Capture the cell that displays the provided text and extract its [X, Y] central coordinate. 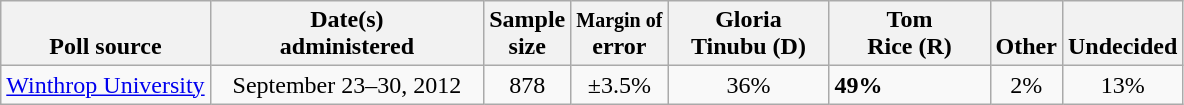
Winthrop University [106, 85]
±3.5% [620, 85]
Samplesize [528, 34]
Undecided [1122, 34]
13% [1122, 85]
49% [910, 85]
36% [748, 85]
GloriaTinubu (D) [748, 34]
2% [1026, 85]
Poll source [106, 34]
878 [528, 85]
September 23–30, 2012 [347, 85]
Other [1026, 34]
Margin oferror [620, 34]
Date(s)administered [347, 34]
TomRice (R) [910, 34]
